Determine the [X, Y] coordinate at the center of the cell enclosing the given text.  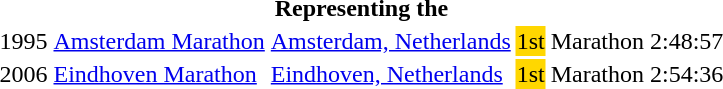
Amsterdam, Netherlands [390, 41]
Eindhoven Marathon [159, 74]
Eindhoven, Netherlands [390, 74]
Amsterdam Marathon [159, 41]
